From the cell containing the given text, extract its center point as [X, Y] coordinate. 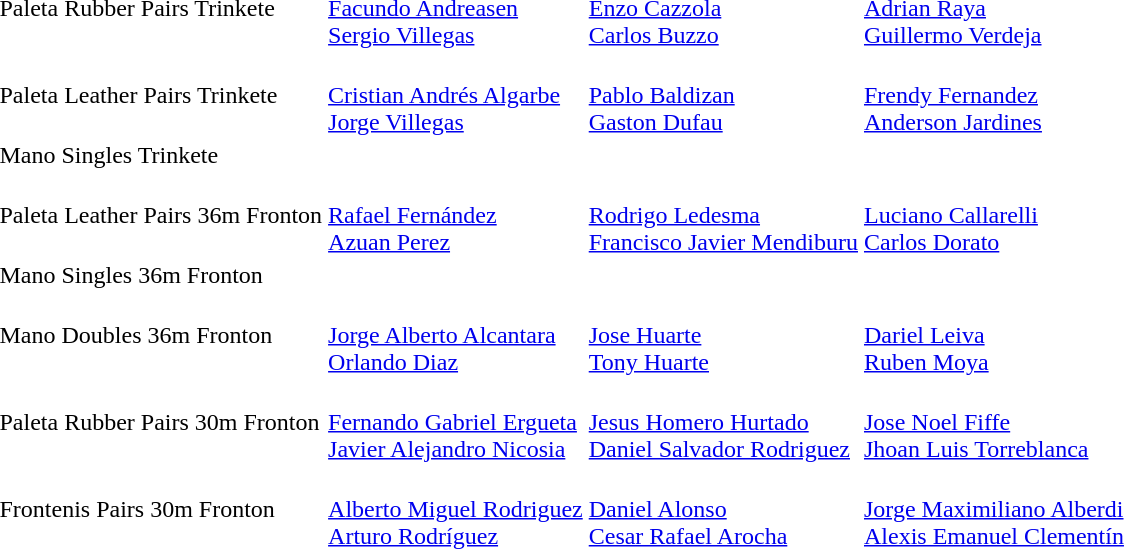
Rodrigo LedesmaFrancisco Javier Mendiburu [723, 215]
Rafael FernándezAzuan Perez [456, 215]
Jesus Homero HurtadoDaniel Salvador Rodriguez [723, 422]
Jose HuarteTony Huarte [723, 335]
Jorge Alberto AlcantaraOrlando Diaz [456, 335]
Cristian Andrés AlgarbeJorge Villegas [456, 95]
Pablo BaldizanGaston Dufau [723, 95]
Fernando Gabriel ErguetaJavier Alejandro Nicosia [456, 422]
